Identify which cell holds the provided text, then report its [X, Y] central coordinate. 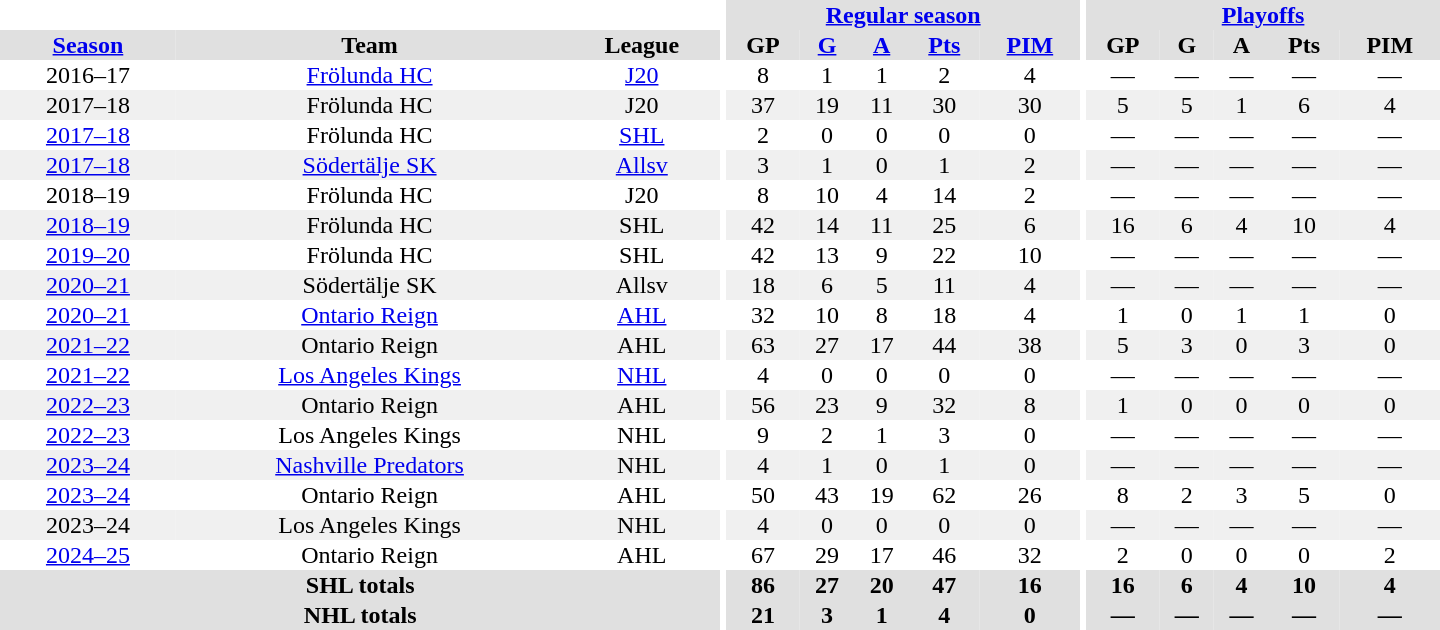
22 [944, 255]
Regular season [903, 15]
26 [1030, 495]
67 [762, 555]
Nashville Predators [370, 465]
47 [944, 585]
62 [944, 495]
NHL totals [360, 615]
50 [762, 495]
21 [762, 615]
2019–20 [88, 255]
56 [762, 405]
25 [944, 225]
43 [828, 495]
SHL totals [360, 585]
44 [944, 345]
Team [370, 45]
League [642, 45]
29 [828, 555]
37 [762, 105]
38 [1030, 345]
Season [88, 45]
23 [828, 405]
Playoffs [1263, 15]
2024–25 [88, 555]
46 [944, 555]
13 [828, 255]
2016–17 [88, 75]
20 [882, 585]
63 [762, 345]
86 [762, 585]
